From the cell containing the given text, extract its center point as (X, Y) coordinate. 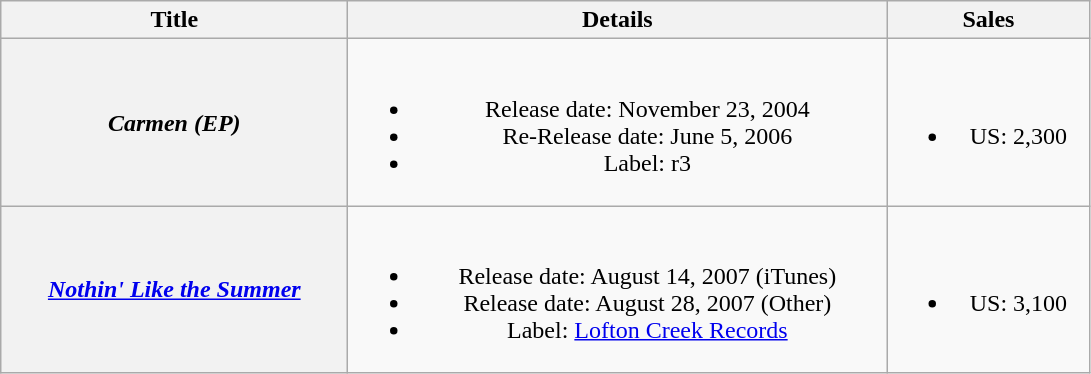
Nothin' Like the Summer (174, 290)
Sales (988, 20)
Release date: November 23, 2004Re-Release date: June 5, 2006Label: r3 (618, 122)
Carmen (EP) (174, 122)
US: 3,100 (988, 290)
Details (618, 20)
US: 2,300 (988, 122)
Title (174, 20)
Release date: August 14, 2007 (iTunes)Release date: August 28, 2007 (Other)Label: Lofton Creek Records (618, 290)
